Search for the cell housing the specified text and yield its [x, y] center coordinate. 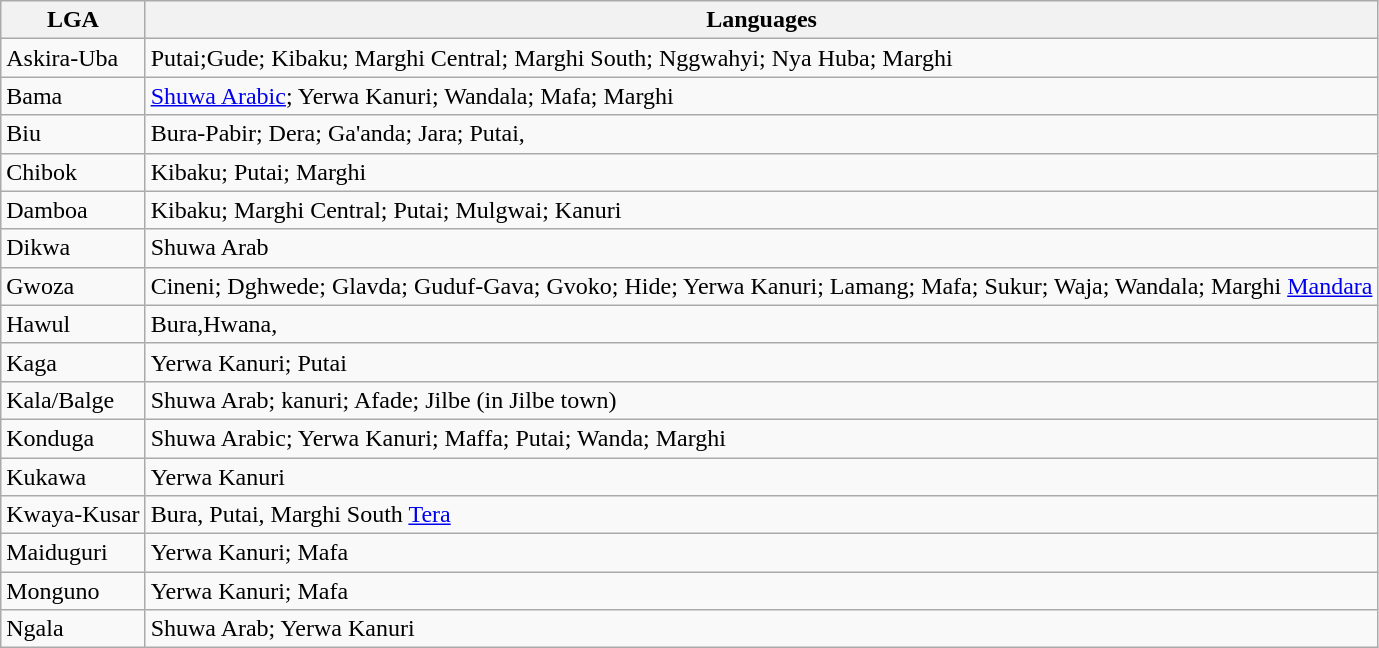
Bama [73, 96]
Askira-Uba [73, 58]
Shuwa Arab; Yerwa Kanuri [762, 629]
LGA [73, 20]
Cineni; Dghwede; Glavda; Guduf-Gava; Gvoko; Hide; Yerwa Kanuri; Lamang; Mafa; Sukur; Waja; Wandala; Marghi Mandara [762, 286]
Hawul [73, 324]
Bura-Pabir; Dera; Ga'anda; Jara; Putai, [762, 134]
Gwoza [73, 286]
Kwaya-Kusar [73, 515]
Maiduguri [73, 553]
Shuwa Arab; kanuri; Afade; Jilbe (in Jilbe town) [762, 400]
Shuwa Arab [762, 248]
Shuwa Arabic; Yerwa Kanuri; Wandala; Mafa; Marghi [762, 96]
Monguno [73, 591]
Kaga [73, 362]
Kala/Balge [73, 400]
Kukawa [73, 477]
Yerwa Kanuri; Putai [762, 362]
Chibok [73, 172]
Konduga [73, 438]
Bura,Hwana, [762, 324]
Languages [762, 20]
Ngala [73, 629]
Kibaku; Marghi Central; Putai; Mulgwai; Kanuri [762, 210]
Dikwa [73, 248]
Damboa [73, 210]
Kibaku; Putai; Marghi [762, 172]
Yerwa Kanuri [762, 477]
Shuwa Arabic; Yerwa Kanuri; Maffa; Putai; Wanda; Marghi [762, 438]
Putai;Gude; Kibaku; Marghi Central; Marghi South; Nggwahyi; Nya Huba; Marghi [762, 58]
Biu [73, 134]
Bura, Putai, Marghi South Tera [762, 515]
